Determine the [X, Y] coordinate at the center of the cell enclosing the given text.  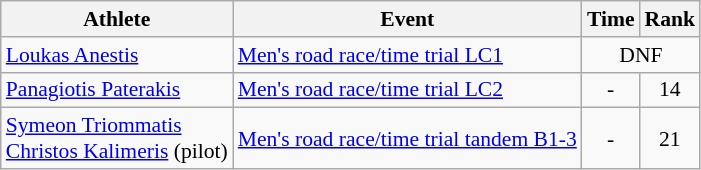
Symeon Triommatis Christos Kalimeris (pilot) [117, 138]
Athlete [117, 19]
21 [670, 138]
Time [611, 19]
Men's road race/time trial LC2 [408, 90]
Panagiotis Paterakis [117, 90]
Men's road race/time trial LC1 [408, 55]
Loukas Anestis [117, 55]
Rank [670, 19]
14 [670, 90]
Event [408, 19]
Men's road race/time trial tandem B1-3 [408, 138]
DNF [641, 55]
